Search for the cell housing the specified text and yield its (x, y) center coordinate. 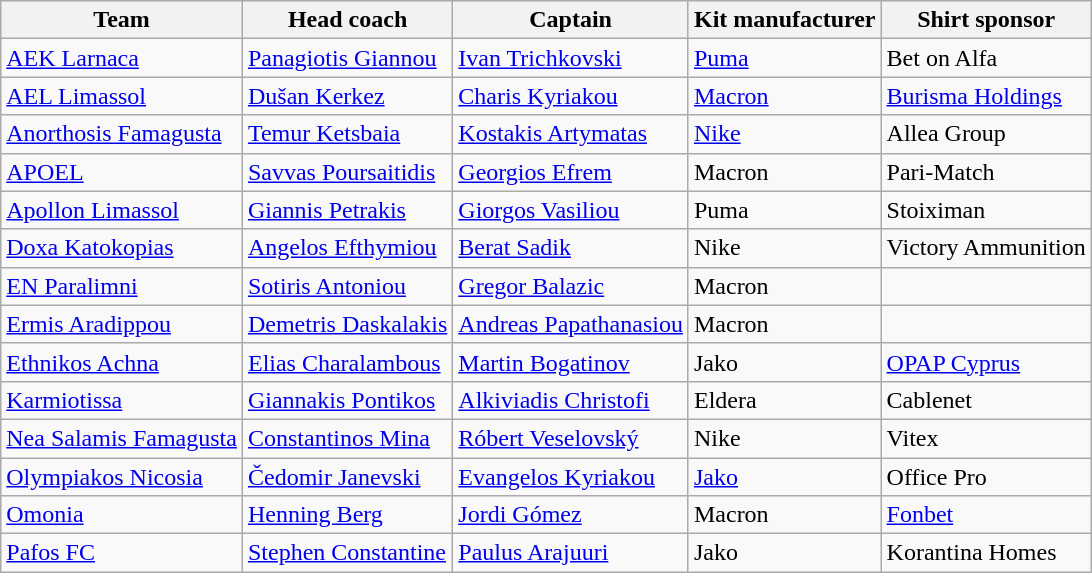
Martin Bogatinov (571, 362)
Berat Sadik (571, 248)
Ethnikos Achna (122, 362)
OPAP Cyprus (986, 362)
Bet on Alfa (986, 58)
Temur Ketsbaia (347, 134)
Savvas Poursaitidis (347, 172)
Constantinos Mina (347, 438)
Stoiximan (986, 210)
Korantina Homes (986, 553)
AEL Limassol (122, 96)
Apollon Limassol (122, 210)
Head coach (347, 20)
Charis Kyriakou (571, 96)
Paulus Arajuuri (571, 553)
Anorthosis Famagusta (122, 134)
Evangelos Kyriakou (571, 477)
Burisma Holdings (986, 96)
Nea Salamis Famagusta (122, 438)
Victory Ammunition (986, 248)
Allea Group (986, 134)
Giorgos Vasiliou (571, 210)
Karmiotissa (122, 400)
Doxa Katokopias (122, 248)
Dušan Kerkez (347, 96)
Olympiakos Nicosia (122, 477)
Captain (571, 20)
Kostakis Artymatas (571, 134)
Georgios Efrem (571, 172)
Ivan Trichkovski (571, 58)
Angelos Efthymiou (347, 248)
EN Paralimni (122, 286)
Andreas Papathanasiou (571, 324)
Sotiris Antoniou (347, 286)
APOEL (122, 172)
Demetris Daskalakis (347, 324)
Kit manufacturer (784, 20)
Vitex (986, 438)
Gregor Balazic (571, 286)
Panagiotis Giannou (347, 58)
Shirt sponsor (986, 20)
AEK Larnaca (122, 58)
Elias Charalambous (347, 362)
Pafos FC (122, 553)
Ermis Aradippou (122, 324)
Fonbet (986, 515)
Jordi Gómez (571, 515)
Omonia (122, 515)
Stephen Constantine (347, 553)
Alkiviadis Christofi (571, 400)
Eldera (784, 400)
Čedomir Janevski (347, 477)
Giannis Petrakis (347, 210)
Henning Berg (347, 515)
Róbert Veselovský (571, 438)
Office Pro (986, 477)
Giannakis Pontikos (347, 400)
Pari-Match (986, 172)
Team (122, 20)
Cablenet (986, 400)
